Provide the [X, Y] coordinate of the cell's center where the given text is located.  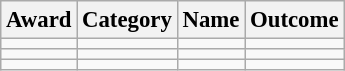
Outcome [294, 20]
Name [211, 20]
Category [127, 20]
Award [39, 20]
